Provide the (x, y) coordinate of the cell's center where the given text is located.  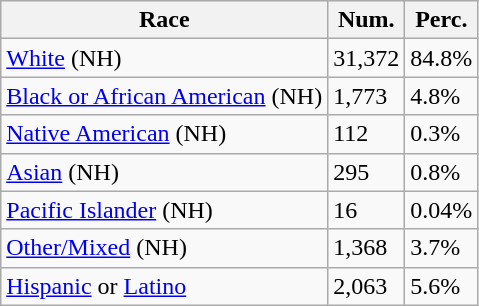
0.8% (442, 172)
5.6% (442, 286)
Other/Mixed (NH) (164, 248)
1,368 (366, 248)
295 (366, 172)
Race (164, 20)
Perc. (442, 20)
Pacific Islander (NH) (164, 210)
Black or African American (NH) (164, 96)
112 (366, 134)
1,773 (366, 96)
0.04% (442, 210)
Num. (366, 20)
0.3% (442, 134)
84.8% (442, 58)
4.8% (442, 96)
Hispanic or Latino (164, 286)
White (NH) (164, 58)
2,063 (366, 286)
Native American (NH) (164, 134)
16 (366, 210)
31,372 (366, 58)
3.7% (442, 248)
Asian (NH) (164, 172)
